Detect which cell encompasses the target text, then output its (x, y) center coordinate. 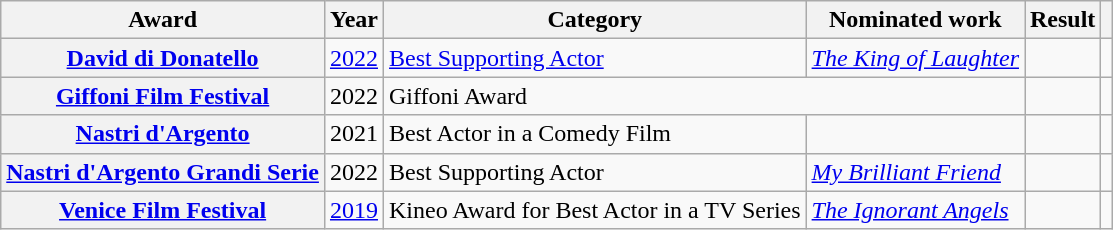
Nastri d'Argento (163, 134)
2019 (354, 210)
Kineo Award for Best Actor in a TV Series (596, 210)
Award (163, 20)
Category (596, 20)
2021 (354, 134)
Giffoni Film Festival (163, 96)
David di Donatello (163, 58)
My Brilliant Friend (915, 172)
The Ignorant Angels (915, 210)
Result (1062, 20)
Nominated work (915, 20)
Giffoni Award (704, 96)
The King of Laughter (915, 58)
Year (354, 20)
Venice Film Festival (163, 210)
Best Actor in a Comedy Film (596, 134)
Nastri d'Argento Grandi Serie (163, 172)
